For the text-containing cell, return its midpoint in [x, y] coordinate format. 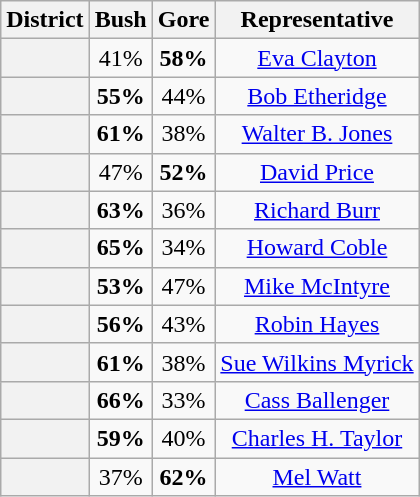
Mel Watt [317, 477]
52% [184, 172]
44% [184, 96]
Charles H. Taylor [317, 438]
53% [120, 286]
36% [184, 210]
41% [120, 58]
43% [184, 324]
66% [120, 400]
Bob Etheridge [317, 96]
34% [184, 248]
Mike McIntyre [317, 286]
Representative [317, 20]
Howard Coble [317, 248]
62% [184, 477]
Walter B. Jones [317, 134]
40% [184, 438]
56% [120, 324]
Gore [184, 20]
Eva Clayton [317, 58]
59% [120, 438]
58% [184, 58]
Robin Hayes [317, 324]
65% [120, 248]
Bush [120, 20]
55% [120, 96]
David Price [317, 172]
District [45, 20]
Cass Ballenger [317, 400]
Richard Burr [317, 210]
63% [120, 210]
33% [184, 400]
Sue Wilkins Myrick [317, 362]
37% [120, 477]
